Provide the (X, Y) coordinate of the cell's center where the given text is located.  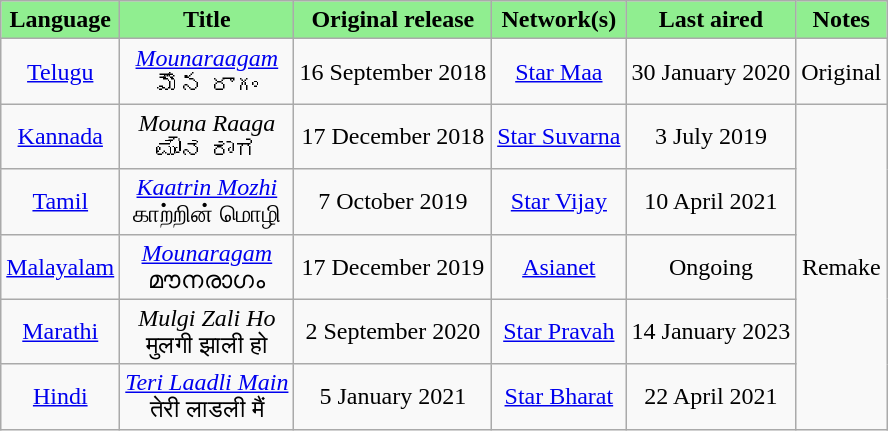
Title (207, 20)
Remake (842, 266)
Kaatrin Mozhi காற்றின் மொழி (207, 202)
Mouna Raaga ಮೌನ ರಾಗ (207, 136)
Kannada (60, 136)
Telugu (60, 72)
17 December 2018 (393, 136)
Mounaragam മൗനരാഗം (207, 266)
7 October 2019 (393, 202)
Star Bharat (559, 396)
Teri Laadli Main तेरी लाडली मैं (207, 396)
Mounaraagam మౌన రాగం (207, 72)
Hindi (60, 396)
Tamil (60, 202)
Language (60, 20)
Original release (393, 20)
Last aired (711, 20)
Marathi (60, 332)
Ongoing (711, 266)
Star Vijay (559, 202)
Mulgi Zali Ho मुलगी झाली हो (207, 332)
5 January 2021 (393, 396)
16 September 2018 (393, 72)
Asianet (559, 266)
Notes (842, 20)
Original (842, 72)
17 December 2019 (393, 266)
Star Pravah (559, 332)
Malayalam (60, 266)
Star Suvarna (559, 136)
10 April 2021 (711, 202)
Star Maa (559, 72)
Network(s) (559, 20)
22 April 2021 (711, 396)
2 September 2020 (393, 332)
3 July 2019 (711, 136)
30 January 2020 (711, 72)
14 January 2023 (711, 332)
